Provide the (x, y) coordinate of the cell's center where the given text is located.  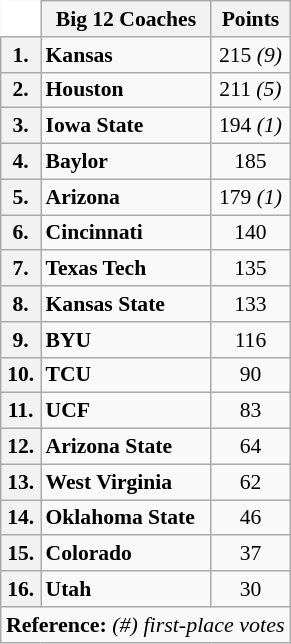
1. (21, 55)
BYU (126, 340)
2. (21, 90)
West Virginia (126, 482)
83 (250, 411)
Iowa State (126, 126)
12. (21, 447)
Texas Tech (126, 269)
Big 12 Coaches (126, 19)
10. (21, 375)
TCU (126, 375)
13. (21, 482)
UCF (126, 411)
Reference: (#) first-place votes (146, 625)
Oklahoma State (126, 518)
Points (250, 19)
3. (21, 126)
211 (5) (250, 90)
7. (21, 269)
133 (250, 304)
135 (250, 269)
62 (250, 482)
37 (250, 554)
64 (250, 447)
Baylor (126, 162)
46 (250, 518)
116 (250, 340)
4. (21, 162)
9. (21, 340)
8. (21, 304)
30 (250, 589)
5. (21, 197)
6. (21, 233)
Arizona State (126, 447)
Kansas State (126, 304)
179 (1) (250, 197)
14. (21, 518)
Arizona (126, 197)
16. (21, 589)
Kansas (126, 55)
140 (250, 233)
194 (1) (250, 126)
15. (21, 554)
11. (21, 411)
Utah (126, 589)
90 (250, 375)
Houston (126, 90)
Cincinnati (126, 233)
215 (9) (250, 55)
Colorado (126, 554)
185 (250, 162)
